Find where the given text appears and provide that cell's center as [x, y] coordinate. 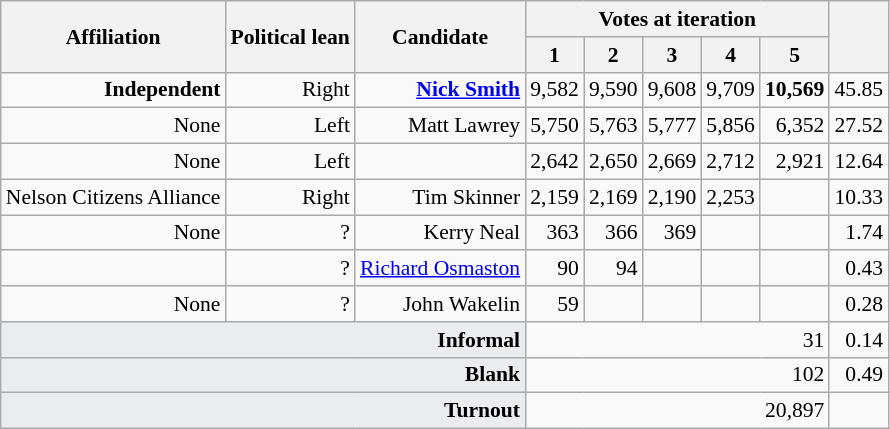
2,650 [614, 162]
0.43 [858, 269]
5,856 [730, 126]
1.74 [858, 233]
90 [554, 269]
Kerry Neal [440, 233]
4 [730, 55]
102 [677, 375]
31 [677, 340]
3 [672, 55]
2 [614, 55]
9,590 [614, 90]
2,190 [672, 197]
Nelson Citizens Alliance [114, 197]
5,763 [614, 126]
Blank [263, 375]
5,777 [672, 126]
9,608 [672, 90]
369 [672, 233]
2,921 [794, 162]
Tim Skinner [440, 197]
Richard Osmaston [440, 269]
363 [554, 233]
59 [554, 304]
94 [614, 269]
366 [614, 233]
2,253 [730, 197]
20,897 [677, 411]
Matt Lawrey [440, 126]
0.49 [858, 375]
0.28 [858, 304]
2,669 [672, 162]
Political lean [290, 36]
10.33 [858, 197]
10,569 [794, 90]
9,582 [554, 90]
2,159 [554, 197]
6,352 [794, 126]
45.85 [858, 90]
Informal [263, 340]
2,169 [614, 197]
Candidate [440, 36]
Turnout [263, 411]
2,712 [730, 162]
Affiliation [114, 36]
2,642 [554, 162]
Independent [114, 90]
9,709 [730, 90]
5,750 [554, 126]
Nick Smith [440, 90]
0.14 [858, 340]
27.52 [858, 126]
1 [554, 55]
12.64 [858, 162]
Votes at iteration [677, 19]
5 [794, 55]
John Wakelin [440, 304]
